Detect which cell encompasses the target text, then output its [x, y] center coordinate. 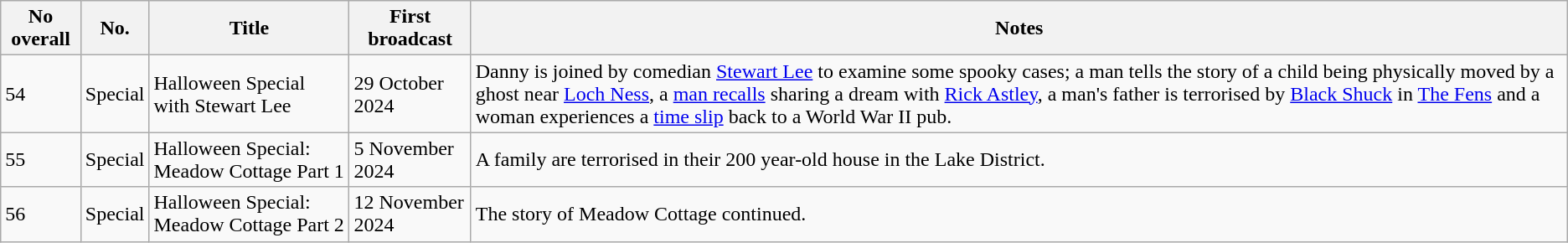
Halloween Special: Meadow Cottage Part 1 [250, 159]
55 [41, 159]
5 November 2024 [410, 159]
No overall [41, 28]
No. [115, 28]
The story of Meadow Cottage continued. [1019, 215]
Notes [1019, 28]
54 [41, 94]
Halloween Special with Stewart Lee [250, 94]
Halloween Special: Meadow Cottage Part 2 [250, 215]
56 [41, 215]
12 November 2024 [410, 215]
First broadcast [410, 28]
29 October 2024 [410, 94]
A family are terrorised in their 200 year-old house in the Lake District. [1019, 159]
Title [250, 28]
